Return (X, Y) of the center of cell containing provided text 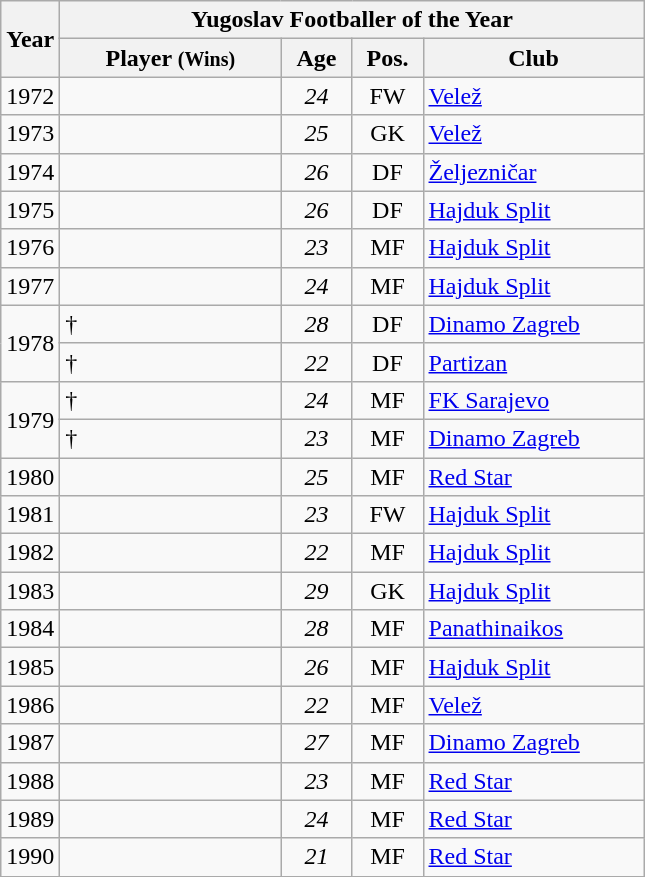
Age (316, 58)
1979 (30, 419)
Željezničar (534, 172)
Yugoslav Footballer of the Year (352, 20)
1978 (30, 343)
Player (Wins) (170, 58)
1983 (30, 591)
Partizan (534, 362)
1973 (30, 134)
1985 (30, 667)
1981 (30, 515)
29 (316, 591)
1989 (30, 819)
1990 (30, 857)
FK Sarajevo (534, 400)
1975 (30, 210)
1976 (30, 248)
1977 (30, 286)
Pos. (388, 58)
1987 (30, 743)
1982 (30, 553)
1984 (30, 629)
27 (316, 743)
1980 (30, 477)
1972 (30, 96)
1988 (30, 781)
Year (30, 39)
1974 (30, 172)
1986 (30, 705)
Club (534, 58)
21 (316, 857)
Panathinaikos (534, 629)
